Determine the [X, Y] coordinate at the center of the cell enclosing the given text.  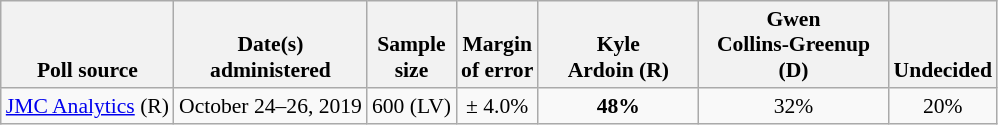
32% [793, 106]
± 4.0% [497, 106]
Date(s)administered [270, 44]
48% [618, 106]
KyleArdoin (R) [618, 44]
Marginof error [497, 44]
Samplesize [412, 44]
20% [943, 106]
600 (LV) [412, 106]
JMC Analytics (R) [88, 106]
October 24–26, 2019 [270, 106]
Poll source [88, 44]
GwenCollins-Greenup (D) [793, 44]
Undecided [943, 44]
